Find where the given text appears and provide that cell's center as [X, Y] coordinate. 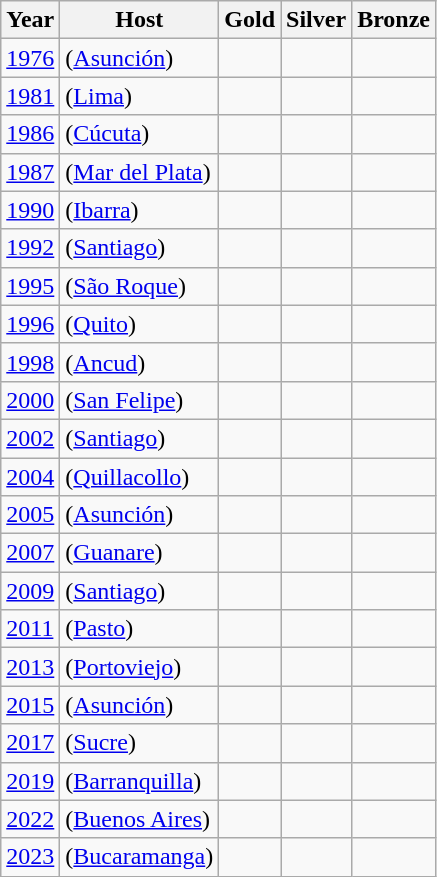
Host [140, 20]
(Mar del Plata) [140, 172]
(Sucre) [140, 743]
Year [30, 20]
2000 [30, 400]
1986 [30, 134]
1976 [30, 58]
Silver [316, 20]
(Cúcuta) [140, 134]
1992 [30, 248]
1995 [30, 286]
(Buenos Aires) [140, 819]
2022 [30, 819]
(Pasto) [140, 629]
2015 [30, 705]
2017 [30, 743]
Bronze [394, 20]
(Barranquilla) [140, 781]
2023 [30, 857]
2011 [30, 629]
Gold [250, 20]
(Guanare) [140, 553]
2009 [30, 591]
(São Roque) [140, 286]
1996 [30, 324]
(Quito) [140, 324]
2019 [30, 781]
(Portoviejo) [140, 667]
(Lima) [140, 96]
(San Felipe) [140, 400]
(Bucaramanga) [140, 857]
(Quillacollo) [140, 477]
(Ibarra) [140, 210]
2007 [30, 553]
1987 [30, 172]
2005 [30, 515]
1981 [30, 96]
2013 [30, 667]
2004 [30, 477]
1990 [30, 210]
(Ancud) [140, 362]
1998 [30, 362]
2002 [30, 438]
